Locate the cell with the specified text and output its (x, y) center coordinate. 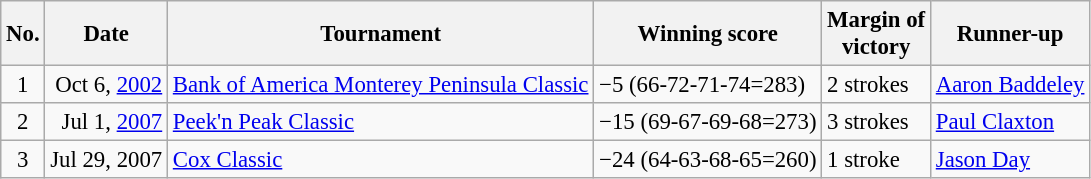
Paul Claxton (1010, 122)
2 (23, 122)
Aaron Baddeley (1010, 85)
1 stroke (876, 160)
No. (23, 34)
−5 (66-72-71-74=283) (708, 85)
Bank of America Monterey Peninsula Classic (381, 85)
Cox Classic (381, 160)
Jul 29, 2007 (106, 160)
1 (23, 85)
Winning score (708, 34)
Tournament (381, 34)
3 strokes (876, 122)
−24 (64-63-68-65=260) (708, 160)
Date (106, 34)
3 (23, 160)
Peek'n Peak Classic (381, 122)
2 strokes (876, 85)
Jason Day (1010, 160)
Oct 6, 2002 (106, 85)
Margin ofvictory (876, 34)
Runner-up (1010, 34)
Jul 1, 2007 (106, 122)
−15 (69-67-69-68=273) (708, 122)
